Extract the [x, y] coordinate from the center of the cell holding the provided text.  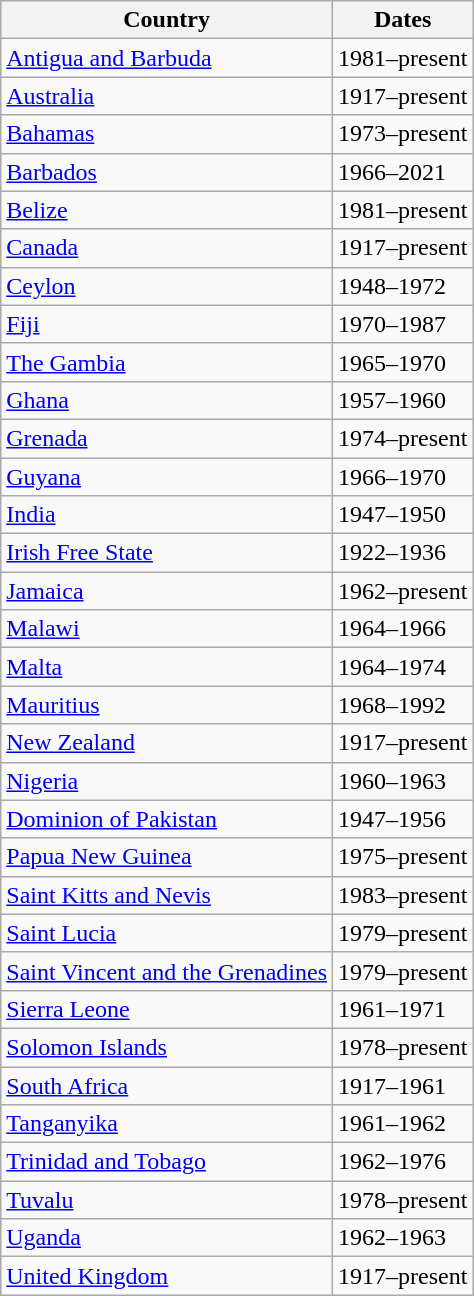
1964–1974 [403, 667]
1962–1976 [403, 1162]
1960–1963 [403, 781]
1962–present [403, 591]
Jamaica [167, 591]
Uganda [167, 1238]
Sierra Leone [167, 1009]
Solomon Islands [167, 1047]
Barbados [167, 172]
Dominion of Pakistan [167, 819]
Papua New Guinea [167, 857]
1947–1956 [403, 819]
1966–1970 [403, 477]
Saint Vincent and the Grenadines [167, 971]
Canada [167, 248]
Saint Lucia [167, 933]
Grenada [167, 438]
Antigua and Barbuda [167, 58]
1922–1936 [403, 553]
1975–present [403, 857]
1968–1992 [403, 705]
Guyana [167, 477]
Ceylon [167, 286]
1917–1961 [403, 1085]
Australia [167, 96]
United Kingdom [167, 1276]
1964–1966 [403, 629]
India [167, 515]
1962–1963 [403, 1238]
Irish Free State [167, 553]
1966–2021 [403, 172]
South Africa [167, 1085]
1983–present [403, 895]
Mauritius [167, 705]
Nigeria [167, 781]
1947–1950 [403, 515]
1965–1970 [403, 362]
Malawi [167, 629]
1970–1987 [403, 324]
Saint Kitts and Nevis [167, 895]
Fiji [167, 324]
Dates [403, 20]
The Gambia [167, 362]
1961–1962 [403, 1124]
Country [167, 20]
1957–1960 [403, 400]
New Zealand [167, 743]
1974–present [403, 438]
Trinidad and Tobago [167, 1162]
1948–1972 [403, 286]
Tuvalu [167, 1200]
Bahamas [167, 134]
Malta [167, 667]
Tanganyika [167, 1124]
Ghana [167, 400]
1973–present [403, 134]
Belize [167, 210]
1961–1971 [403, 1009]
